Extract the (X, Y) coordinate from the center of the cell holding the provided text.  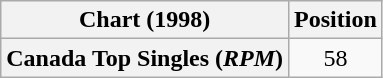
58 (336, 58)
Canada Top Singles (RPM) (145, 58)
Position (336, 20)
Chart (1998) (145, 20)
